Scan for the cell matching the given text and deliver its (X, Y) coordinate at center. 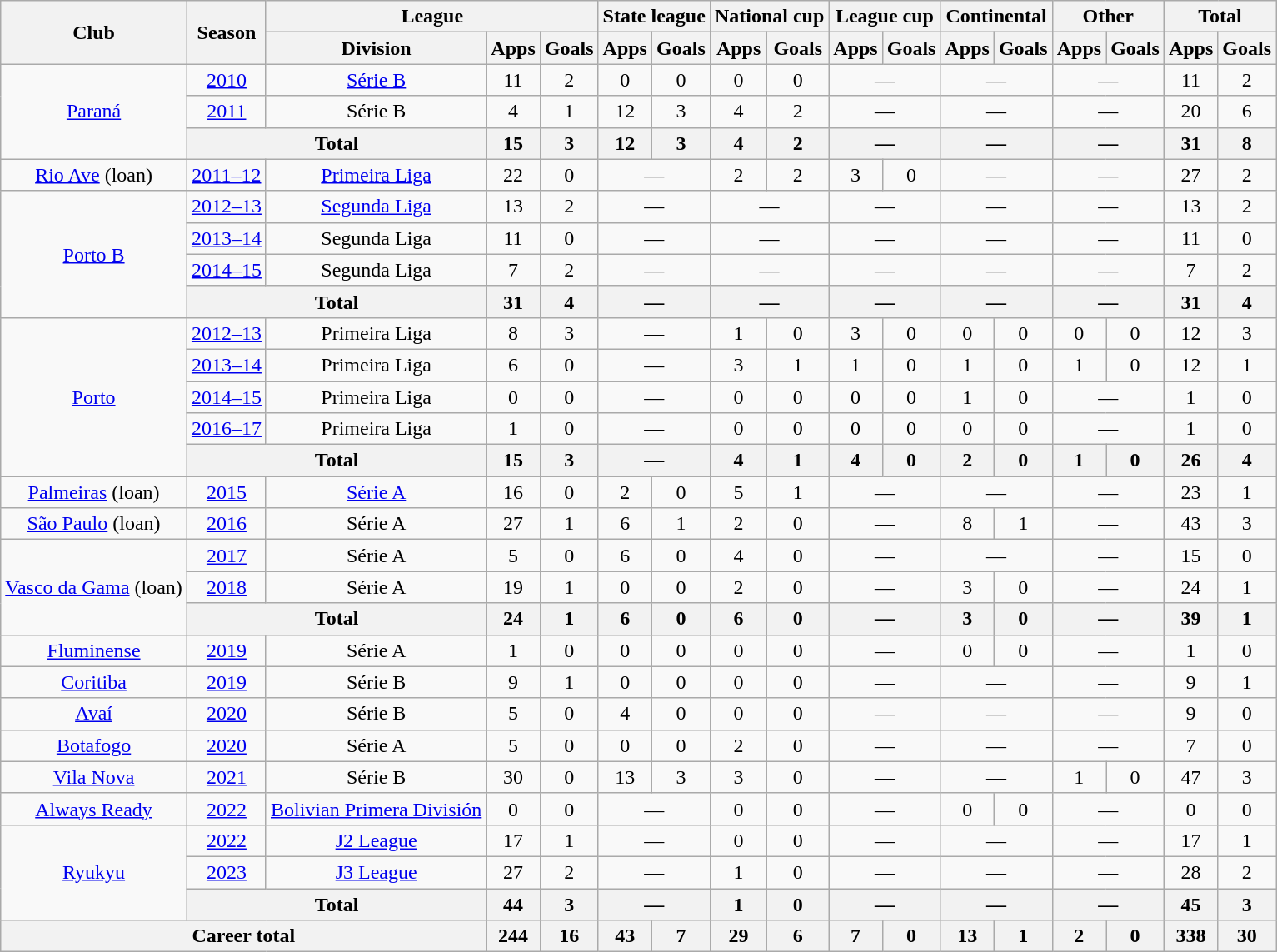
Other (1108, 17)
League (431, 17)
Division (376, 48)
47 (1190, 777)
J3 League (376, 872)
22 (513, 175)
2018 (227, 587)
Career total (243, 936)
2011 (227, 112)
Club (94, 32)
338 (1190, 936)
2015 (227, 492)
39 (1190, 619)
J2 League (376, 840)
Ryukyu (94, 872)
2017 (227, 556)
19 (513, 587)
2021 (227, 777)
Fluminense (94, 650)
Porto (94, 396)
2011–12 (227, 175)
Botafogo (94, 745)
São Paulo (loan) (94, 524)
Bolivian Primera División (376, 809)
29 (738, 936)
League cup (885, 17)
45 (1190, 904)
Paraná (94, 112)
2023 (227, 872)
National cup (769, 17)
State league (654, 17)
20 (1190, 112)
23 (1190, 492)
Season (227, 32)
Coritiba (94, 682)
26 (1190, 461)
Continental (996, 17)
244 (513, 936)
Porto B (94, 254)
2010 (227, 80)
28 (1190, 872)
2016 (227, 524)
Rio Ave (loan) (94, 175)
2016–17 (227, 429)
Always Ready (94, 809)
Vila Nova (94, 777)
Avaí (94, 714)
Vasco da Gama (loan) (94, 587)
44 (513, 904)
Palmeiras (loan) (94, 492)
